Provide the [x, y] coordinate of the cell's center where the given text is located.  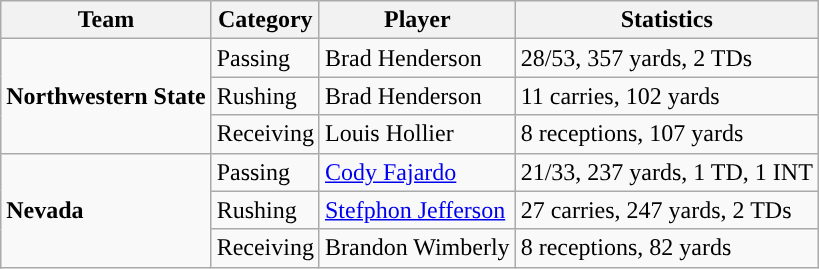
11 carries, 102 yards [666, 96]
8 receptions, 82 yards [666, 248]
Category [265, 20]
Player [417, 20]
8 receptions, 107 yards [666, 134]
Nevada [106, 210]
Statistics [666, 20]
21/33, 237 yards, 1 TD, 1 INT [666, 172]
Cody Fajardo [417, 172]
Louis Hollier [417, 134]
Brandon Wimberly [417, 248]
Team [106, 20]
28/53, 357 yards, 2 TDs [666, 58]
27 carries, 247 yards, 2 TDs [666, 210]
Stefphon Jefferson [417, 210]
Northwestern State [106, 96]
